Search for the cell housing the specified text and yield its [x, y] center coordinate. 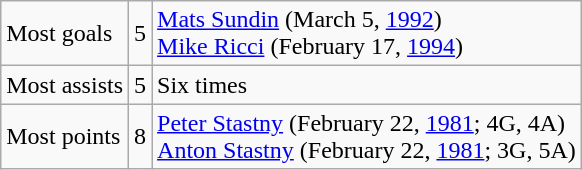
Most points [65, 136]
Most assists [65, 85]
Peter Stastny (February 22, 1981; 4G, 4A)Anton Stastny (February 22, 1981; 3G, 5A) [367, 136]
Six times [367, 85]
8 [140, 136]
Most goals [65, 34]
Mats Sundin (March 5, 1992)Mike Ricci (February 17, 1994) [367, 34]
